Detect which cell encompasses the target text, then output its [X, Y] center coordinate. 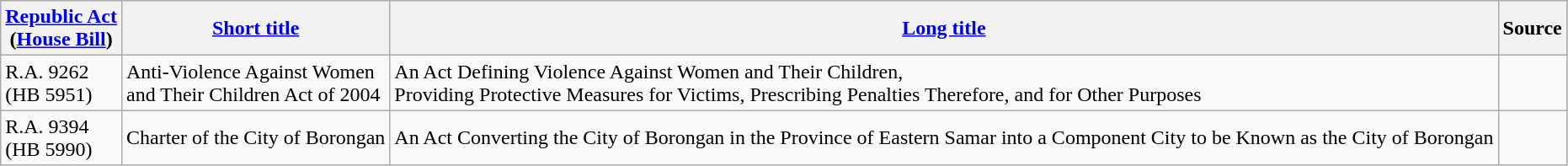
Short title [255, 29]
R.A. 9262(HB 5951) [61, 83]
R.A. 9394(HB 5990) [61, 138]
Anti-Violence Against Womenand Their Children Act of 2004 [255, 83]
Republic Act(House Bill) [61, 29]
Source [1533, 29]
An Act Converting the City of Borongan in the Province of Eastern Samar into a Component City to be Known as the City of Borongan [944, 138]
Long title [944, 29]
Charter of the City of Borongan [255, 138]
